Extract the (X, Y) coordinate from the center of the cell holding the provided text.  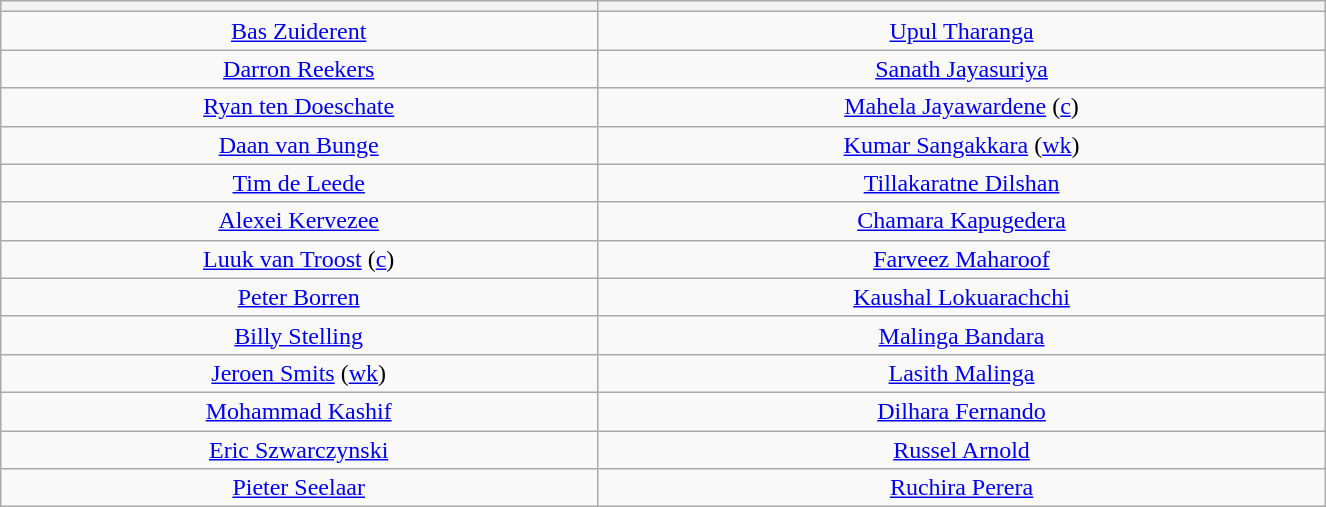
Pieter Seelaar (298, 488)
Darron Reekers (298, 69)
Kaushal Lokuarachchi (962, 297)
Farveez Maharoof (962, 259)
Chamara Kapugedera (962, 221)
Dilhara Fernando (962, 411)
Ruchira Perera (962, 488)
Jeroen Smits (wk) (298, 373)
Russel Arnold (962, 449)
Tillakaratne Dilshan (962, 183)
Bas Zuiderent (298, 31)
Billy Stelling (298, 335)
Mahela Jayawardene (c) (962, 107)
Sanath Jayasuriya (962, 69)
Eric Szwarczynski (298, 449)
Tim de Leede (298, 183)
Ryan ten Doeschate (298, 107)
Malinga Bandara (962, 335)
Daan van Bunge (298, 145)
Kumar Sangakkara (wk) (962, 145)
Luuk van Troost (c) (298, 259)
Upul Tharanga (962, 31)
Mohammad Kashif (298, 411)
Alexei Kervezee (298, 221)
Peter Borren (298, 297)
Lasith Malinga (962, 373)
